Determine the [x, y] coordinate at the center of the cell enclosing the given text.  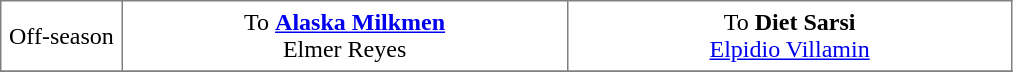
Off-season [62, 36]
To Diet SarsiElpidio Villamin [790, 36]
To Alaska MilkmenElmer Reyes [344, 36]
